Identify which cell holds the provided text, then report its (x, y) central coordinate. 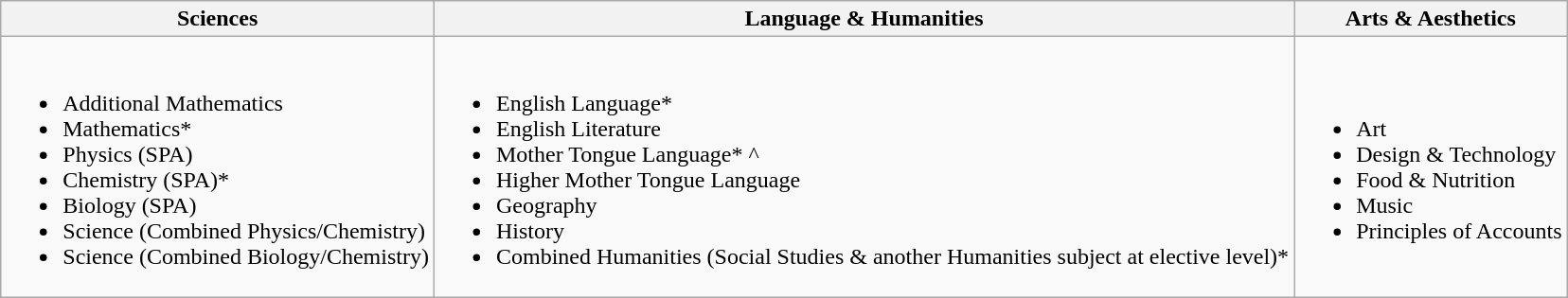
Language & Humanities (864, 19)
Sciences (218, 19)
ArtDesign & TechnologyFood & NutritionMusicPrinciples of Accounts (1431, 167)
Additional MathematicsMathematics*Physics (SPA)Chemistry (SPA)*Biology (SPA)Science (Combined Physics/Chemistry)Science (Combined Biology/Chemistry) (218, 167)
Arts & Aesthetics (1431, 19)
